Identify which cell holds the provided text, then report its (x, y) central coordinate. 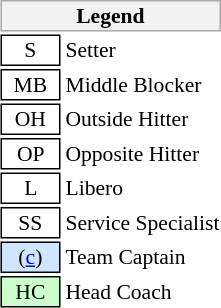
L (30, 188)
(c) (30, 258)
SS (30, 223)
Team Captain (142, 258)
S (30, 50)
Middle Blocker (142, 85)
Legend (110, 16)
Setter (142, 50)
Opposite Hitter (142, 154)
MB (30, 85)
OH (30, 120)
Libero (142, 188)
Head Coach (142, 292)
Outside Hitter (142, 120)
HC (30, 292)
Service Specialist (142, 223)
OP (30, 154)
